Identify which cell holds the provided text, then report its (X, Y) central coordinate. 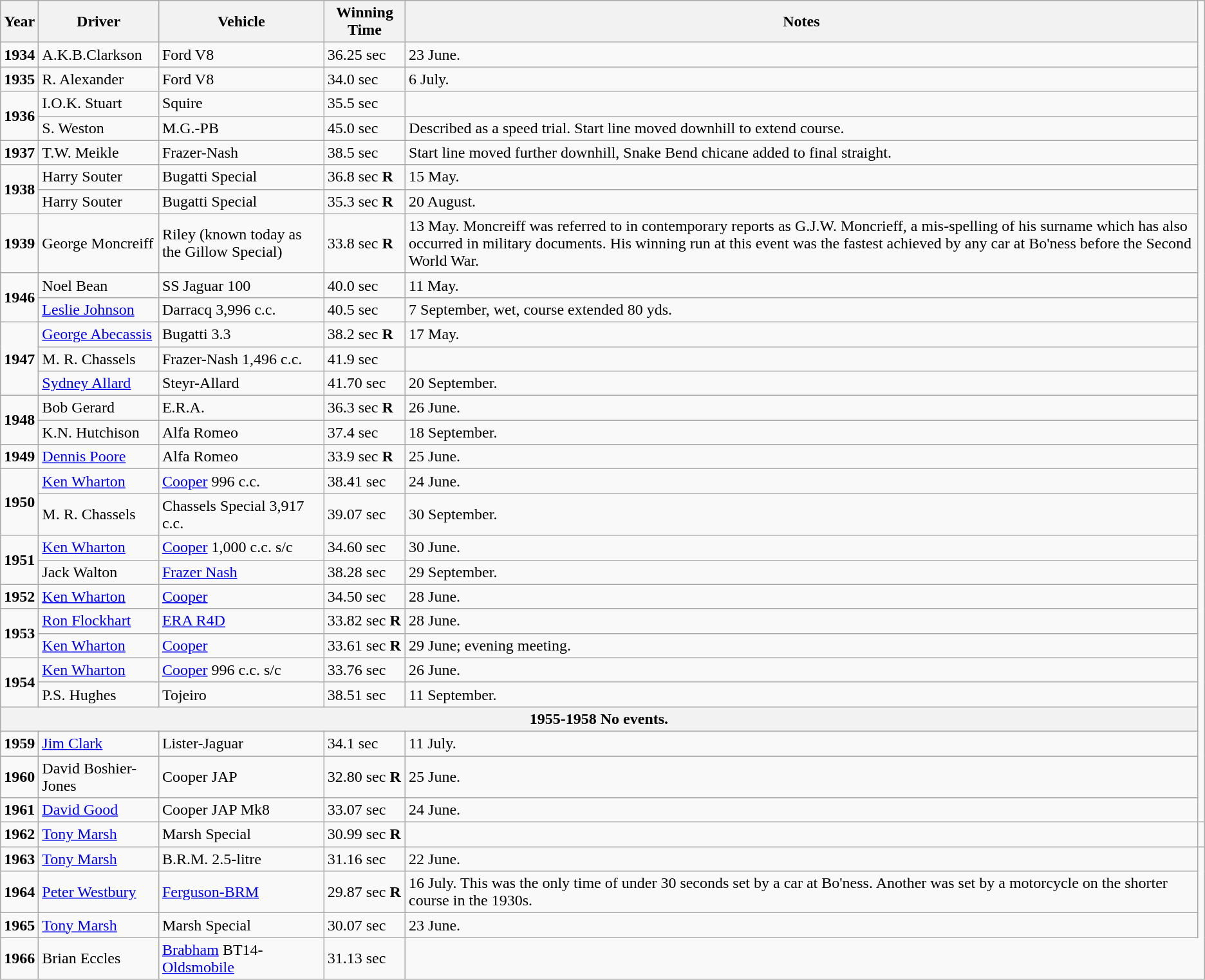
Winning Time (364, 22)
Described as a speed trial. Start line moved downhill to extend course. (802, 128)
32.80 sec R (364, 776)
1948 (19, 420)
1964 (19, 892)
1959 (19, 743)
39.07 sec (364, 515)
29.87 sec R (364, 892)
A.K.B.Clarkson (99, 55)
15 May. (802, 177)
30 June. (802, 548)
37.4 sec (364, 432)
Steyr-Allard (241, 384)
33.07 sec (364, 810)
Frazer-Nash 1,496 c.c. (241, 358)
Tojeiro (241, 694)
B.R.M. 2.5-litre (241, 859)
Frazer Nash (241, 572)
34.0 sec (364, 79)
1955-1958 No events. (599, 719)
30.99 sec R (364, 835)
33.61 sec R (364, 645)
1953 (19, 633)
Squire (241, 104)
Riley (known today as the Gillow Special) (241, 243)
Cooper 996 c.c. s/c (241, 670)
George Abecassis (99, 334)
M.G.-PB (241, 128)
29 June; evening meeting. (802, 645)
31.13 sec (364, 959)
Lister-Jaguar (241, 743)
16 July. This was the only time of under 30 seconds set by a car at Bo'ness. Another was set by a motorcycle on the shorter course in the 1930s. (802, 892)
41.70 sec (364, 384)
1952 (19, 596)
1936 (19, 116)
George Moncreiff (99, 243)
30.07 sec (364, 925)
Ron Flockhart (99, 621)
Driver (99, 22)
40.5 sec (364, 310)
Chassels Special 3,917 c.c. (241, 515)
Frazer-Nash (241, 153)
1935 (19, 79)
S. Weston (99, 128)
Brabham BT14-Oldsmobile (241, 959)
1965 (19, 925)
1951 (19, 560)
1934 (19, 55)
40.0 sec (364, 285)
Jack Walton (99, 572)
1963 (19, 859)
7 September, wet, course extended 80 yds. (802, 310)
1946 (19, 297)
Notes (802, 22)
34.1 sec (364, 743)
Leslie Johnson (99, 310)
Dennis Poore (99, 457)
Bugatti 3.3 (241, 334)
35.5 sec (364, 104)
1949 (19, 457)
Start line moved further downhill, Snake Bend chicane added to final straight. (802, 153)
18 September. (802, 432)
Cooper 996 c.c. (241, 481)
Vehicle (241, 22)
20 August. (802, 201)
41.9 sec (364, 358)
Brian Eccles (99, 959)
31.16 sec (364, 859)
1938 (19, 189)
1954 (19, 682)
11 September. (802, 694)
36.3 sec R (364, 408)
I.O.K. Stuart (99, 104)
11 July. (802, 743)
Peter Westbury (99, 892)
Cooper 1,000 c.c. s/c (241, 548)
34.50 sec (364, 596)
Sydney Allard (99, 384)
T.W. Meikle (99, 153)
33.82 sec R (364, 621)
David Boshier-Jones (99, 776)
1962 (19, 835)
1950 (19, 502)
45.0 sec (364, 128)
1937 (19, 153)
33.9 sec R (364, 457)
SS Jaguar 100 (241, 285)
17 May. (802, 334)
Year (19, 22)
20 September. (802, 384)
33.8 sec R (364, 243)
ERA R4D (241, 621)
Cooper JAP (241, 776)
E.R.A. (241, 408)
David Good (99, 810)
P.S. Hughes (99, 694)
K.N. Hutchison (99, 432)
29 September. (802, 572)
1960 (19, 776)
Ferguson-BRM (241, 892)
R. Alexander (99, 79)
38.5 sec (364, 153)
22 June. (802, 859)
38.41 sec (364, 481)
Darracq 3,996 c.c. (241, 310)
1947 (19, 358)
Bob Gerard (99, 408)
33.76 sec (364, 670)
36.25 sec (364, 55)
Cooper JAP Mk8 (241, 810)
6 July. (802, 79)
38.51 sec (364, 694)
1961 (19, 810)
36.8 sec R (364, 177)
11 May. (802, 285)
34.60 sec (364, 548)
30 September. (802, 515)
1939 (19, 243)
38.28 sec (364, 572)
1966 (19, 959)
38.2 sec R (364, 334)
Noel Bean (99, 285)
35.3 sec R (364, 201)
Jim Clark (99, 743)
